Provide the (X, Y) coordinate of the cell's center where the given text is located.  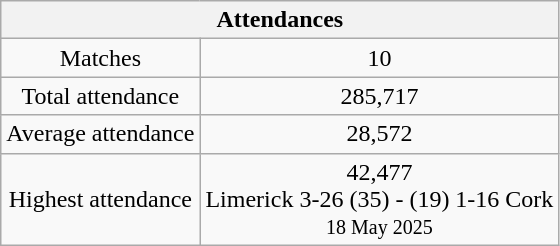
Matches (100, 58)
28,572 (380, 134)
Highest attendance (100, 199)
Total attendance (100, 96)
10 (380, 58)
42,477 Limerick 3-26 (35) - (19) 1-16 Cork 18 May 2025 (380, 199)
Average attendance (100, 134)
Attendances (280, 20)
285,717 (380, 96)
